From the cell containing the given text, extract its center point as [X, Y] coordinate. 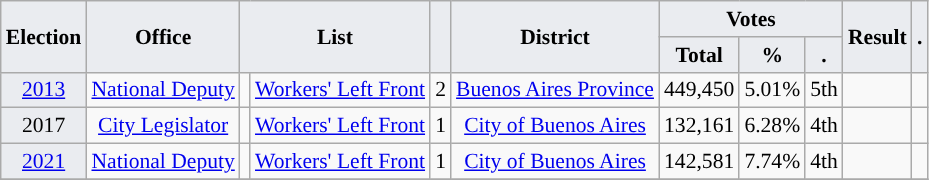
Election [44, 36]
Total [699, 55]
142,581 [699, 162]
2017 [44, 126]
City Legislator [162, 126]
449,450 [699, 90]
Buenos Aires Province [555, 90]
Votes [751, 19]
2013 [44, 90]
2021 [44, 162]
5.01% [772, 90]
2 [440, 90]
List [335, 36]
Result [878, 36]
6.28% [772, 126]
Office [162, 36]
132,161 [699, 126]
% [772, 55]
5th [824, 90]
7.74% [772, 162]
District [555, 36]
